Identify which cell holds the provided text, then report its (X, Y) central coordinate. 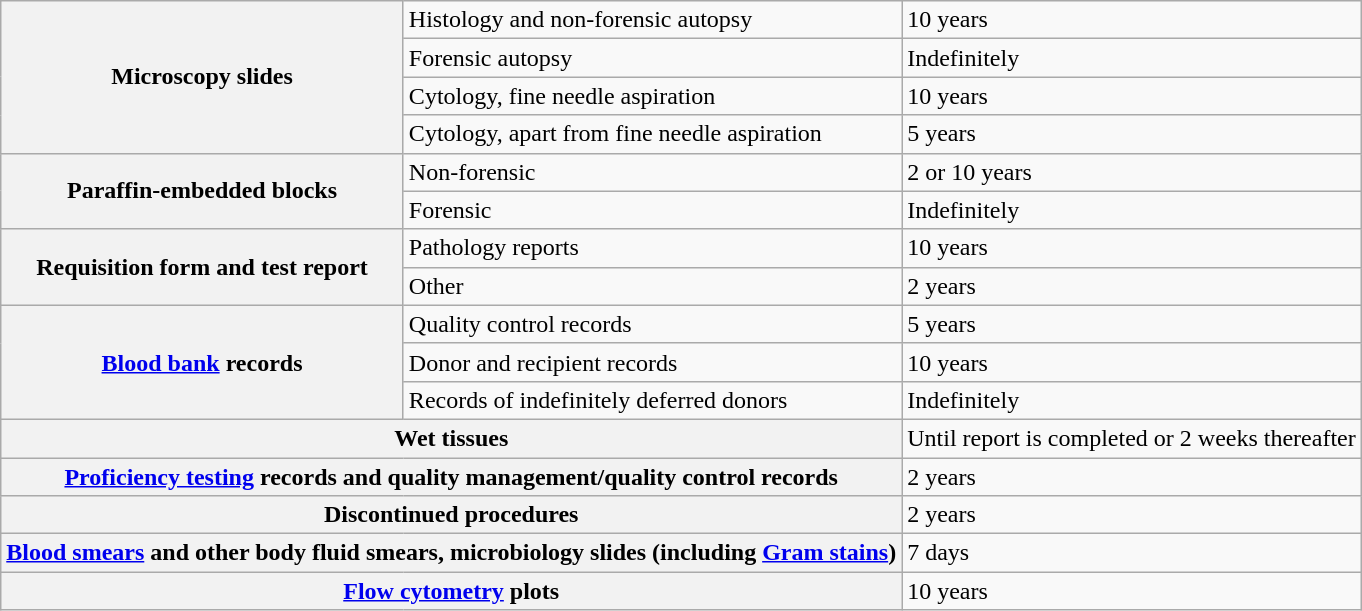
Microscopy slides (202, 77)
Flow cytometry plots (452, 591)
Pathology reports (652, 248)
Donor and recipient records (652, 362)
Records of indefinitely deferred donors (652, 400)
Non-forensic (652, 172)
Histology and non-forensic autopsy (652, 20)
Blood bank records (202, 362)
Cytology, apart from fine needle aspiration (652, 134)
Cytology, fine needle aspiration (652, 96)
Blood smears and other body fluid smears, microbiology slides (including Gram stains) (452, 553)
Forensic (652, 210)
Wet tissues (452, 438)
Requisition form and test report (202, 267)
7 days (1132, 553)
Discontinued procedures (452, 515)
Proficiency testing records and quality management/quality control records (452, 477)
Until report is completed or 2 weeks thereafter (1132, 438)
Quality control records (652, 324)
2 or 10 years (1132, 172)
Forensic autopsy (652, 58)
Paraffin-embedded blocks (202, 191)
Other (652, 286)
